Provide the [x, y] coordinate of the cell's center where the given text is located.  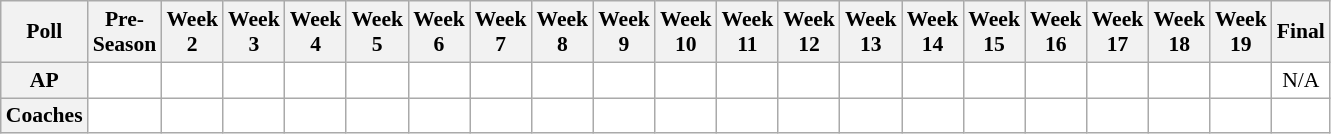
Week7 [501, 32]
N/A [1301, 80]
Week5 [377, 32]
Week11 [748, 32]
Poll [44, 32]
Week12 [809, 32]
Week18 [1179, 32]
Week4 [316, 32]
Week10 [686, 32]
Week17 [1118, 32]
Week19 [1241, 32]
Final [1301, 32]
Week15 [994, 32]
Week2 [192, 32]
Week13 [871, 32]
Week6 [439, 32]
Week8 [562, 32]
Coaches [44, 116]
Week14 [933, 32]
Week9 [624, 32]
Week16 [1056, 32]
Pre-Season [125, 32]
AP [44, 80]
Week3 [254, 32]
